Locate the cell with the specified text and output its (X, Y) center coordinate. 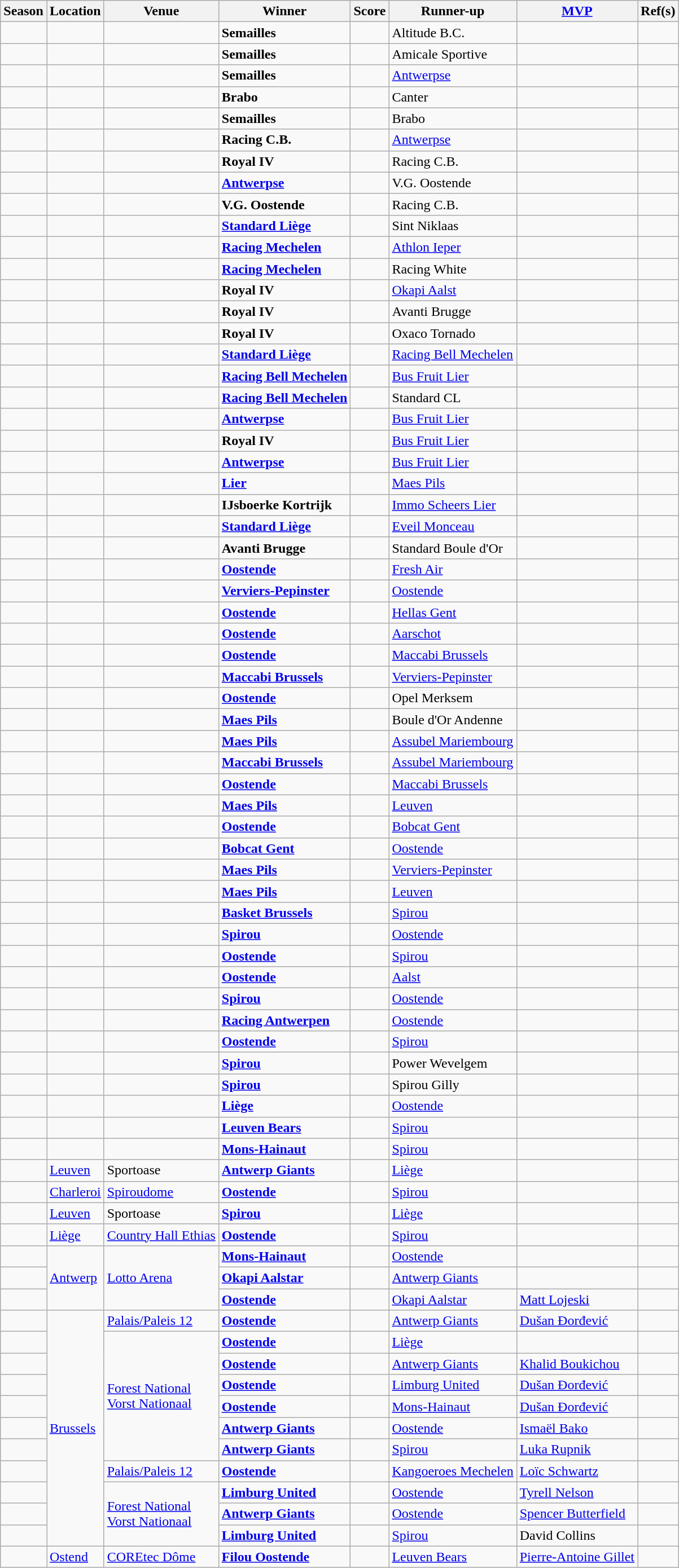
Season (24, 11)
Aarschot (453, 634)
Antwerp (75, 1278)
Basket Brussels (284, 913)
Runner-up (453, 11)
Khalid Boukichou (577, 1364)
Opel Merksem (453, 698)
Spirou Gilly (453, 1085)
Charleroi (75, 1192)
Fresh Air (453, 569)
MVP (577, 11)
Filou Oostende (284, 1557)
Brussels (75, 1428)
Racing White (453, 269)
Racing Antwerpen (284, 1020)
Ref(s) (658, 11)
Power Wevelgem (453, 1063)
Lier (284, 483)
Athlon Ieper (453, 247)
Amicale Sportive (453, 54)
Aalst (453, 977)
COREtec Dôme (161, 1557)
Venue (161, 11)
Boule d'Or Andenne (453, 720)
Immo Scheers Lier (453, 505)
Location (75, 11)
Tyrell Nelson (577, 1492)
Oxaco Tornado (453, 333)
Matt Lojeski (577, 1299)
Hellas Gent (453, 612)
Winner (284, 11)
Ismaël Bako (577, 1428)
Eveil Monceau (453, 526)
Okapi Aalst (453, 290)
Standard Boule d'Or (453, 548)
Pierre-Antoine Gillet (577, 1557)
Loïc Schwartz (577, 1471)
Lotto Arena (161, 1278)
Country Hall Ethias (161, 1235)
Kangoeroes Mechelen (453, 1471)
Standard CL (453, 398)
Ostend (75, 1557)
Spiroudome (161, 1192)
Score (370, 11)
Canter (453, 97)
Luka Rupnik (577, 1450)
David Collins (577, 1535)
Sint Niklaas (453, 226)
IJsboerke Kortrijk (284, 505)
Altitude B.C. (453, 33)
Spencer Butterfield (577, 1514)
